Provide the (x, y) coordinate of the cell's center where the given text is located.  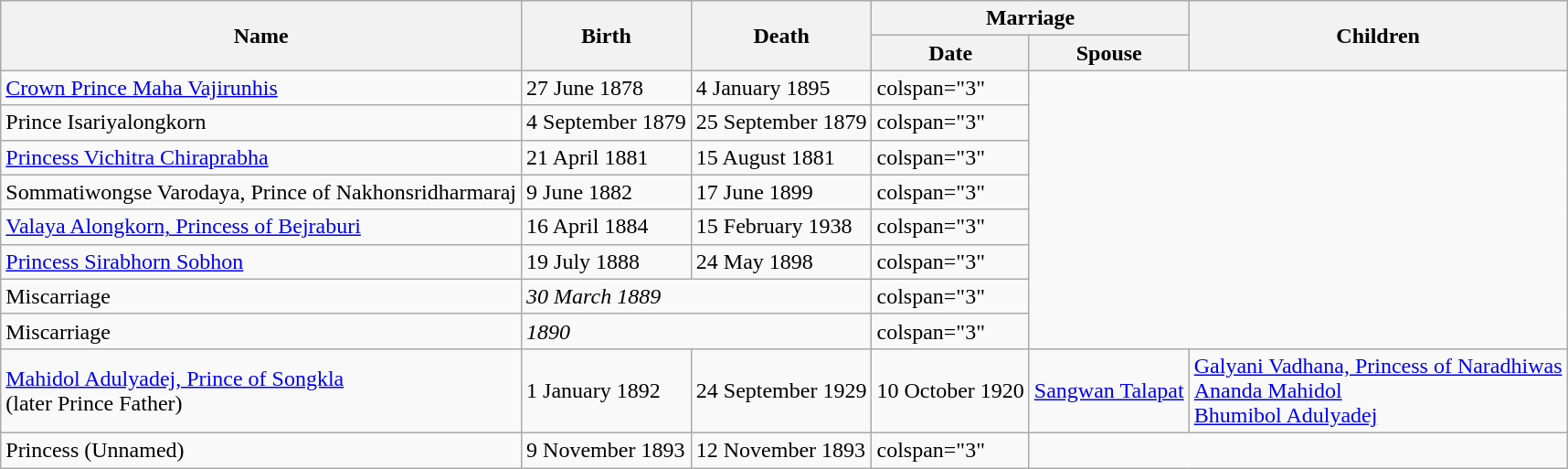
Spouse (1109, 53)
9 June 1882 (607, 192)
4 January 1895 (781, 88)
25 September 1879 (781, 123)
19 July 1888 (607, 261)
4 September 1879 (607, 123)
21 April 1881 (607, 157)
Children (1378, 36)
10 October 1920 (950, 390)
Galyani Vadhana, Princess of NaradhiwasAnanda MahidolBhumibol Adulyadej (1378, 390)
16 April 1884 (607, 227)
Princess Sirabhorn Sobhon (261, 261)
Date (950, 53)
Valaya Alongkorn, Princess of Bejraburi (261, 227)
12 November 1893 (781, 450)
Sommatiwongse Varodaya, Prince of Nakhonsridharmaraj (261, 192)
Marriage (1031, 18)
Sangwan Talapat (1109, 390)
Princess Vichitra Chiraprabha (261, 157)
Mahidol Adulyadej, Prince of Songkla(later Prince Father) (261, 390)
27 June 1878 (607, 88)
Death (781, 36)
1 January 1892 (607, 390)
1890 (696, 331)
15 February 1938 (781, 227)
9 November 1893 (607, 450)
30 March 1889 (696, 296)
Name (261, 36)
15 August 1881 (781, 157)
Prince Isariyalongkorn (261, 123)
24 September 1929 (781, 390)
Birth (607, 36)
Crown Prince Maha Vajirunhis (261, 88)
17 June 1899 (781, 192)
24 May 1898 (781, 261)
Princess (Unnamed) (261, 450)
